Determine the [X, Y] coordinate at the center of the cell enclosing the given text.  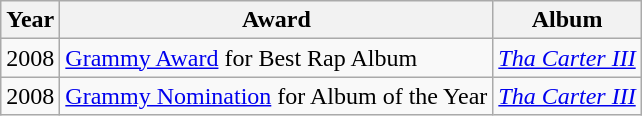
Grammy Award for Best Rap Album [276, 58]
Award [276, 20]
Album [567, 20]
Year [30, 20]
Grammy Nomination for Album of the Year [276, 96]
